Output the [X, Y] coordinate of the center of the cell containing the given text.  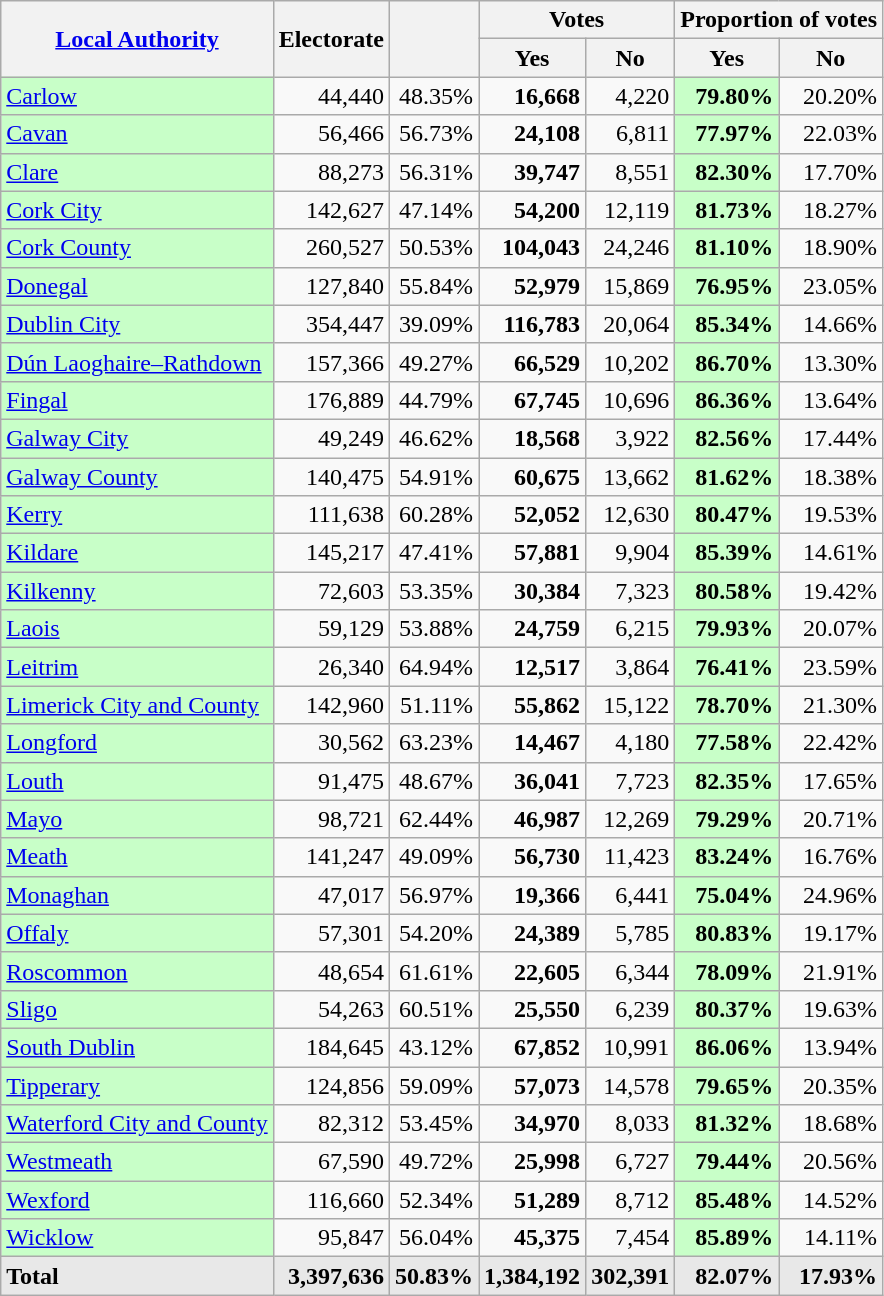
19,366 [532, 895]
7,723 [630, 781]
Donegal [137, 286]
7,454 [630, 1238]
55.84% [434, 286]
21.30% [831, 705]
Dún Laoghaire–Rathdown [137, 362]
56,466 [331, 134]
51,289 [532, 1200]
80.37% [727, 1009]
17.70% [831, 172]
13.94% [831, 1047]
54,200 [532, 210]
12,269 [630, 819]
6,727 [630, 1162]
Local Authority [137, 39]
10,202 [630, 362]
39,747 [532, 172]
82.07% [727, 1276]
3,922 [630, 438]
140,475 [331, 477]
6,811 [630, 134]
19.53% [831, 515]
Roscommon [137, 971]
Laois [137, 629]
10,991 [630, 1047]
18,568 [532, 438]
66,529 [532, 362]
16.76% [831, 857]
19.63% [831, 1009]
85.34% [727, 324]
44.79% [434, 400]
49,249 [331, 438]
77.58% [727, 743]
Westmeath [137, 1162]
12,630 [630, 515]
116,783 [532, 324]
36,041 [532, 781]
Galway City [137, 438]
79.80% [727, 96]
South Dublin [137, 1047]
61.61% [434, 971]
6,239 [630, 1009]
22,605 [532, 971]
145,217 [331, 553]
79.29% [727, 819]
47.14% [434, 210]
91,475 [331, 781]
5,785 [630, 933]
30,562 [331, 743]
13.64% [831, 400]
53.88% [434, 629]
67,745 [532, 400]
88,273 [331, 172]
86.70% [727, 362]
85.48% [727, 1200]
Sligo [137, 1009]
17.44% [831, 438]
67,590 [331, 1162]
12,517 [532, 667]
14,578 [630, 1085]
81.62% [727, 477]
Waterford City and County [137, 1124]
13,662 [630, 477]
Kilkenny [137, 591]
12,119 [630, 210]
24,246 [630, 248]
20.71% [831, 819]
17.65% [831, 781]
46,987 [532, 819]
142,627 [331, 210]
8,712 [630, 1200]
10,696 [630, 400]
56,730 [532, 857]
81.10% [727, 248]
48.35% [434, 96]
14.11% [831, 1238]
15,122 [630, 705]
3,397,636 [331, 1276]
53.45% [434, 1124]
18.38% [831, 477]
85.39% [727, 553]
85.89% [727, 1238]
79.93% [727, 629]
52,979 [532, 286]
47,017 [331, 895]
Meath [137, 857]
302,391 [630, 1276]
43.12% [434, 1047]
Louth [137, 781]
14.52% [831, 1200]
50.53% [434, 248]
67,852 [532, 1047]
20.35% [831, 1085]
50.83% [434, 1276]
52,052 [532, 515]
48.67% [434, 781]
34,970 [532, 1124]
56.31% [434, 172]
141,247 [331, 857]
6,215 [630, 629]
16,668 [532, 96]
60,675 [532, 477]
Mayo [137, 819]
57,301 [331, 933]
Galway County [137, 477]
49.72% [434, 1162]
15,869 [630, 286]
76.95% [727, 286]
157,366 [331, 362]
98,721 [331, 819]
25,998 [532, 1162]
111,638 [331, 515]
1,384,192 [532, 1276]
48,654 [331, 971]
56.73% [434, 134]
81.32% [727, 1124]
Wexford [137, 1200]
46.62% [434, 438]
62.44% [434, 819]
8,551 [630, 172]
24,759 [532, 629]
63.23% [434, 743]
64.94% [434, 667]
3,864 [630, 667]
17.93% [831, 1276]
124,856 [331, 1085]
Kildare [137, 553]
24,108 [532, 134]
82.56% [727, 438]
13.30% [831, 362]
24.96% [831, 895]
Offaly [137, 933]
18.27% [831, 210]
59,129 [331, 629]
Cork City [137, 210]
59.09% [434, 1085]
Electorate [331, 39]
4,180 [630, 743]
45,375 [532, 1238]
54.91% [434, 477]
44,440 [331, 96]
14,467 [532, 743]
86.36% [727, 400]
22.03% [831, 134]
Kerry [137, 515]
Wicklow [137, 1238]
76.41% [727, 667]
52.34% [434, 1200]
20.07% [831, 629]
184,645 [331, 1047]
80.58% [727, 591]
116,660 [331, 1200]
176,889 [331, 400]
14.61% [831, 553]
49.09% [434, 857]
78.70% [727, 705]
9,904 [630, 553]
80.47% [727, 515]
18.90% [831, 248]
127,840 [331, 286]
18.68% [831, 1124]
Dublin City [137, 324]
60.28% [434, 515]
Monaghan [137, 895]
Proportion of votes [779, 20]
Cork County [137, 248]
Fingal [137, 400]
Clare [137, 172]
14.66% [831, 324]
6,344 [630, 971]
22.42% [831, 743]
Longford [137, 743]
95,847 [331, 1238]
86.06% [727, 1047]
25,550 [532, 1009]
39.09% [434, 324]
82,312 [331, 1124]
4,220 [630, 96]
24,389 [532, 933]
Votes [577, 20]
Carlow [137, 96]
82.30% [727, 172]
Limerick City and County [137, 705]
77.97% [727, 134]
20.20% [831, 96]
56.97% [434, 895]
49.27% [434, 362]
19.17% [831, 933]
30,384 [532, 591]
21.91% [831, 971]
Leitrim [137, 667]
54.20% [434, 933]
23.05% [831, 286]
75.04% [727, 895]
142,960 [331, 705]
82.35% [727, 781]
78.09% [727, 971]
104,043 [532, 248]
57,073 [532, 1085]
54,263 [331, 1009]
26,340 [331, 667]
23.59% [831, 667]
51.11% [434, 705]
57,881 [532, 553]
Cavan [137, 134]
60.51% [434, 1009]
Total [137, 1276]
20,064 [630, 324]
79.44% [727, 1162]
80.83% [727, 933]
6,441 [630, 895]
8,033 [630, 1124]
47.41% [434, 553]
72,603 [331, 591]
19.42% [831, 591]
83.24% [727, 857]
7,323 [630, 591]
53.35% [434, 591]
20.56% [831, 1162]
Tipperary [137, 1085]
81.73% [727, 210]
55,862 [532, 705]
56.04% [434, 1238]
260,527 [331, 248]
11,423 [630, 857]
354,447 [331, 324]
79.65% [727, 1085]
